Detect which cell encompasses the target text, then output its (x, y) center coordinate. 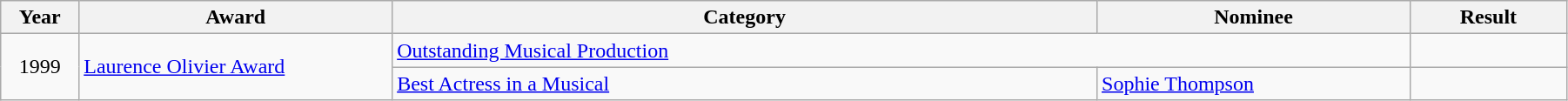
Best Actress in a Musical (745, 84)
Nominee (1254, 17)
Result (1488, 17)
Award (236, 17)
Year (40, 17)
1999 (40, 67)
Category (745, 17)
Outstanding Musical Production (901, 50)
Sophie Thompson (1254, 84)
Laurence Olivier Award (236, 67)
